Identify which cell holds the provided text, then report its (x, y) central coordinate. 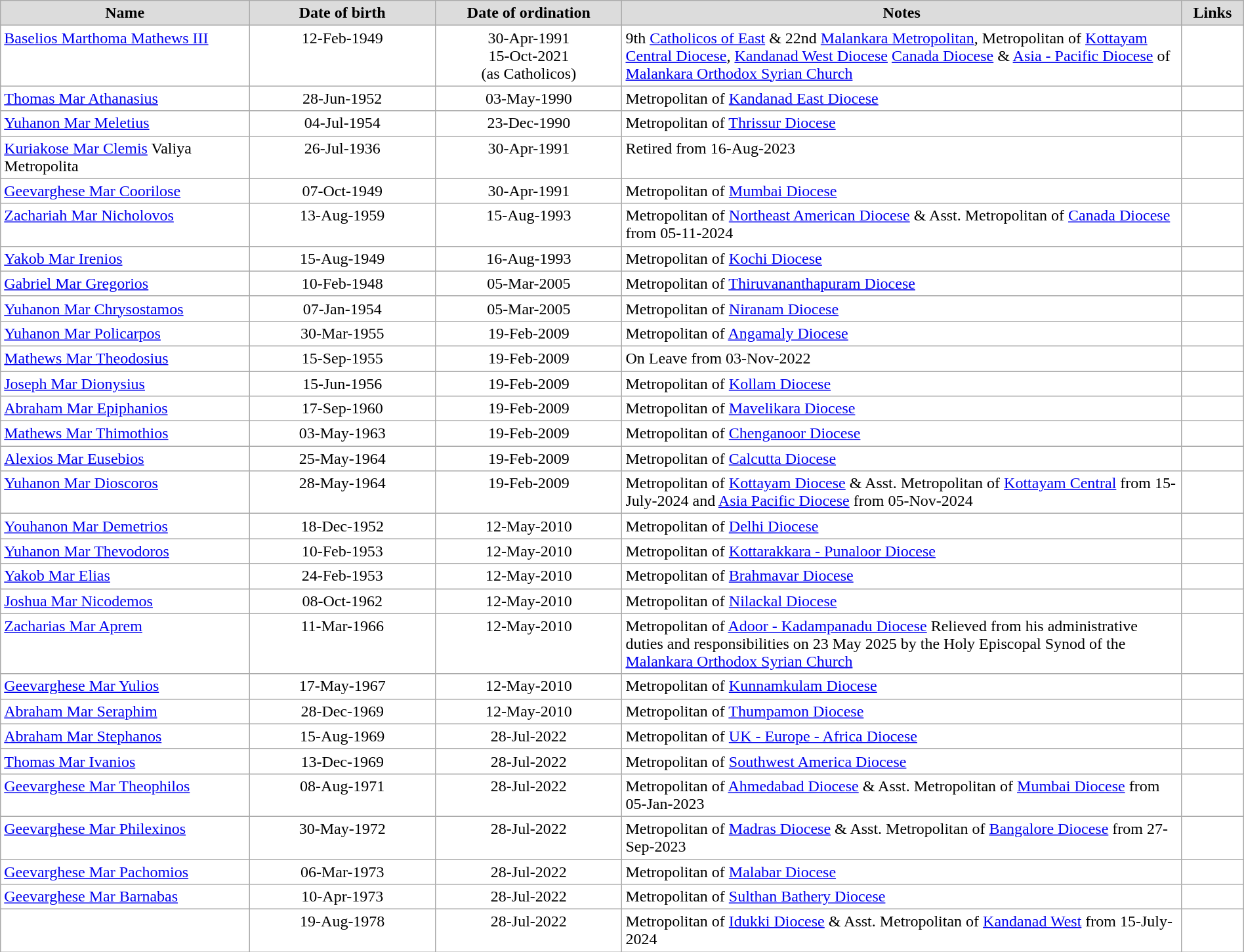
15-Sep-1955 (342, 358)
Abraham Mar Epiphanios (125, 409)
10-Feb-1948 (342, 283)
Yuhanon Mar Chrysostamos (125, 308)
Metropolitan of Thrissur Diocese (902, 123)
Gabriel Mar Gregorios (125, 283)
Date of ordination (529, 13)
07-Jan-1954 (342, 308)
13-Aug-1959 (342, 224)
Notes (902, 13)
Abraham Mar Stephanos (125, 736)
Metropolitan of Southwest America Diocese (902, 761)
Thomas Mar Ivanios (125, 761)
25-May-1964 (342, 459)
15-Aug-1949 (342, 259)
Metropolitan of Calcutta Diocese (902, 459)
Metropolitan of Niranam Diocese (902, 308)
Mathews Mar Thimothios (125, 434)
08-Aug-1971 (342, 795)
Metropolitan of Kunnamkulam Diocese (902, 686)
23-Dec-1990 (529, 123)
Metropolitan of Kollam Diocese (902, 384)
Metropolitan of Kandanad East Diocese (902, 98)
Yuhanon Mar Policarpos (125, 333)
Metropolitan of Madras Diocese & Asst. Metropolitan of Bangalore Diocese from 27-Sep-2023 (902, 837)
Metropolitan of Kochi Diocese (902, 259)
28-Dec-1969 (342, 711)
17-Sep-1960 (342, 409)
Geevarghese Mar Theophilos (125, 795)
03-May-1990 (529, 98)
Metropolitan of Brahmavar Diocese (902, 576)
Yakob Mar Elias (125, 576)
16-Aug-1993 (529, 259)
15-Aug-1969 (342, 736)
03-May-1963 (342, 434)
Links (1213, 13)
Yuhanon Mar Meletius (125, 123)
Yuhanon Mar Thevodoros (125, 551)
15-Jun-1956 (342, 384)
Metropolitan of UK - Europe - Africa Diocese (902, 736)
Metropolitan of Sulthan Bathery Diocese (902, 897)
Geevarghese Mar Barnabas (125, 897)
30-Apr-1991 15-Oct-2021 (as Catholicos) (529, 56)
11-Mar-1966 (342, 644)
13-Dec-1969 (342, 761)
Metropolitan of Mavelikara Diocese (902, 409)
10-Feb-1953 (342, 551)
28-Jun-1952 (342, 98)
Yuhanon Mar Dioscoros (125, 492)
Joshua Mar Nicodemos (125, 601)
Mathews Mar Theodosius (125, 358)
Metropolitan of Malabar Diocese (902, 872)
Thomas Mar Athanasius (125, 98)
Metropolitan of Kottarakkara - Punaloor Diocese (902, 551)
17-May-1967 (342, 686)
Metropolitan of Kottayam Diocese & Asst. Metropolitan of Kottayam Central from 15-July-2024 and Asia Pacific Diocese from 05-Nov-2024 (902, 492)
10-Apr-1973 (342, 897)
On Leave from 03-Nov-2022 (902, 358)
Geevarghese Mar Philexinos (125, 837)
19-Aug-1978 (342, 930)
Metropolitan of Idukki Diocese & Asst. Metropolitan of Kandanad West from 15-July-2024 (902, 930)
Joseph Mar Dionysius (125, 384)
Retired from 16-Aug-2023 (902, 157)
06-Mar-1973 (342, 872)
30-May-1972 (342, 837)
Youhanon Mar Demetrios (125, 526)
Zachariah Mar Nicholovos (125, 224)
Geevarghese Mar Pachomios (125, 872)
Yakob Mar Irenios (125, 259)
Name (125, 13)
15-Aug-1993 (529, 224)
Geevarghese Mar Yulios (125, 686)
Alexios Mar Eusebios (125, 459)
18-Dec-1952 (342, 526)
Metropolitan of Thiruvananthapuram Diocese (902, 283)
Kuriakose Mar Clemis Valiya Metropolita (125, 157)
Metropolitan of Thumpamon Diocese (902, 711)
Metropolitan of Mumbai Diocese (902, 191)
Baselios Marthoma Mathews III (125, 56)
08-Oct-1962 (342, 601)
Geevarghese Mar Coorilose (125, 191)
24-Feb-1953 (342, 576)
30-Mar-1955 (342, 333)
Metropolitan of Northeast American Diocese & Asst. Metropolitan of Canada Diocese from 05-11-2024 (902, 224)
Date of birth (342, 13)
12-Feb-1949 (342, 56)
07-Oct-1949 (342, 191)
26-Jul-1936 (342, 157)
Metropolitan of Chenganoor Diocese (902, 434)
28-May-1964 (342, 492)
Metropolitan of Delhi Diocese (902, 526)
Metropolitan of Angamaly Diocese (902, 333)
Zacharias Mar Aprem (125, 644)
Abraham Mar Seraphim (125, 711)
Metropolitan of Ahmedabad Diocese & Asst. Metropolitan of Mumbai Diocese from 05-Jan-2023 (902, 795)
04-Jul-1954 (342, 123)
Metropolitan of Nilackal Diocese (902, 601)
